Identify which cell holds the provided text, then report its [x, y] central coordinate. 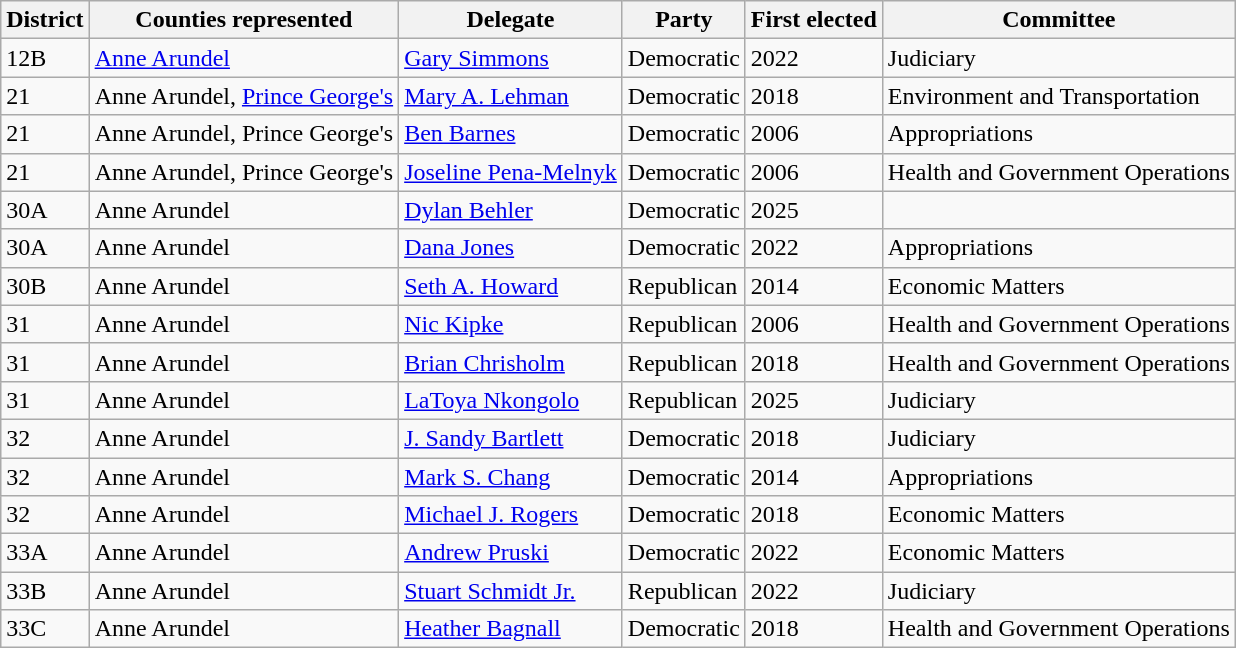
Mary A. Lehman [511, 96]
Gary Simmons [511, 58]
Nic Kipke [511, 324]
District [45, 20]
Mark S. Chang [511, 477]
Party [684, 20]
First elected [814, 20]
12B [45, 58]
33B [45, 591]
Environment and Transportation [1058, 96]
J. Sandy Bartlett [511, 438]
Joseline Pena-Melnyk [511, 172]
Counties represented [244, 20]
Heather Bagnall [511, 629]
33A [45, 553]
Delegate [511, 20]
Andrew Pruski [511, 553]
33C [45, 629]
Ben Barnes [511, 134]
Seth A. Howard [511, 286]
30B [45, 286]
LaToya Nkongolo [511, 400]
Stuart Schmidt Jr. [511, 591]
Brian Chrisholm [511, 362]
Committee [1058, 20]
Dylan Behler [511, 210]
Dana Jones [511, 248]
Michael J. Rogers [511, 515]
